Extract the (x, y) coordinate from the center of the cell holding the provided text.  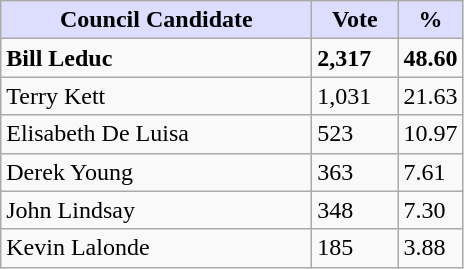
363 (355, 172)
Bill Leduc (156, 58)
Council Candidate (156, 20)
Derek Young (156, 172)
1,031 (355, 96)
348 (355, 210)
523 (355, 134)
10.97 (430, 134)
Kevin Lalonde (156, 248)
Terry Kett (156, 96)
3.88 (430, 248)
48.60 (430, 58)
21.63 (430, 96)
185 (355, 248)
2,317 (355, 58)
Vote (355, 20)
% (430, 20)
Elisabeth De Luisa (156, 134)
7.30 (430, 210)
7.61 (430, 172)
John Lindsay (156, 210)
